Capture the cell that displays the provided text and extract its (x, y) central coordinate. 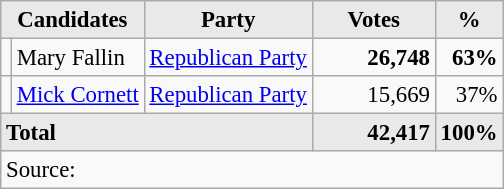
% (469, 20)
Total (156, 133)
Mary Fallin (78, 58)
15,669 (374, 95)
63% (469, 58)
Party (228, 20)
42,417 (374, 133)
Mick Cornett (78, 95)
Source: (252, 170)
Votes (374, 20)
37% (469, 95)
Candidates (72, 20)
26,748 (374, 58)
100% (469, 133)
